Scan for the cell matching the given text and deliver its (x, y) coordinate at center. 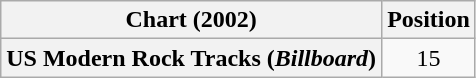
15 (429, 58)
Position (429, 20)
Chart (2002) (192, 20)
US Modern Rock Tracks (Billboard) (192, 58)
